Output the [x, y] coordinate of the center of the cell containing the given text.  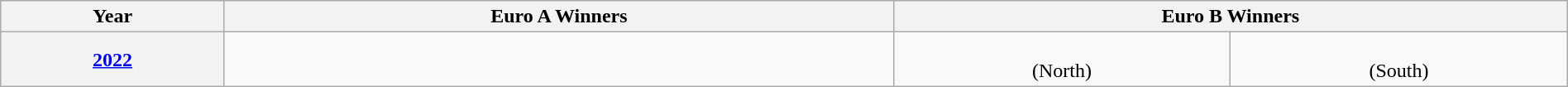
Euro A Winners [559, 17]
(North) [1062, 60]
2022 [112, 60]
(South) [1399, 60]
Year [112, 17]
Euro B Winners [1231, 17]
